Capture the cell that displays the provided text and extract its (X, Y) central coordinate. 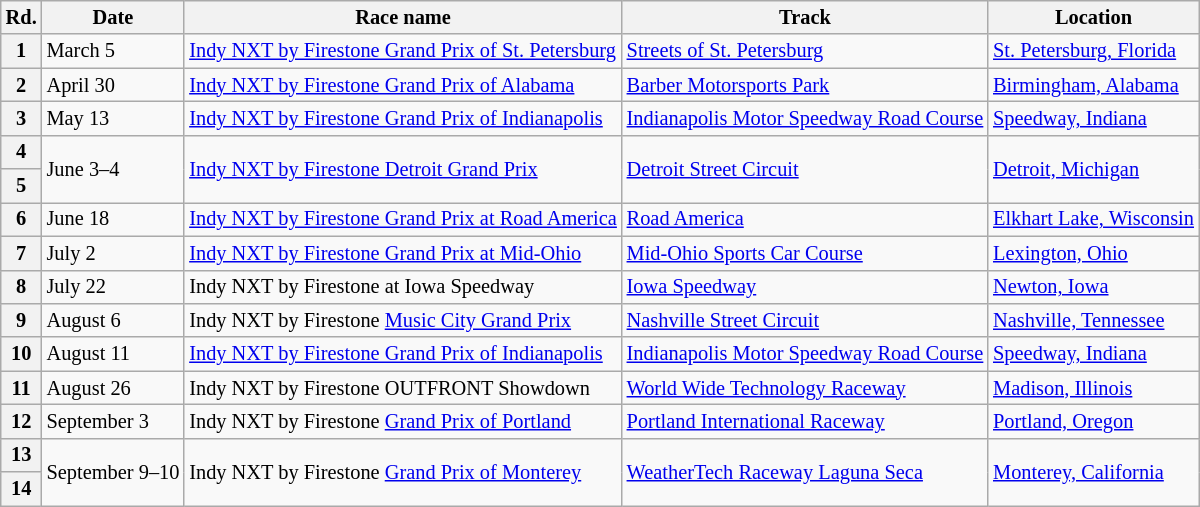
Rd. (22, 17)
Mid-Ohio Sports Car Course (805, 253)
April 30 (114, 85)
Indy NXT by Firestone Grand Prix of St. Petersburg (402, 51)
Birmingham, Alabama (1094, 85)
Nashville Street Circuit (805, 320)
June 3–4 (114, 168)
Elkhart Lake, Wisconsin (1094, 219)
10 (22, 354)
Monterey, California (1094, 472)
March 5 (114, 51)
Indy NXT by Firestone Grand Prix of Monterey (402, 472)
Indy NXT by Firestone Grand Prix of Alabama (402, 85)
12 (22, 421)
July 2 (114, 253)
13 (22, 455)
Madison, Illinois (1094, 388)
5 (22, 186)
September 3 (114, 421)
Road America (805, 219)
August 11 (114, 354)
Indy NXT by Firestone Music City Grand Prix (402, 320)
Detroit, Michigan (1094, 168)
Date (114, 17)
7 (22, 253)
May 13 (114, 118)
8 (22, 287)
Location (1094, 17)
9 (22, 320)
Indy NXT by Firestone OUTFRONT Showdown (402, 388)
July 22 (114, 287)
3 (22, 118)
August 26 (114, 388)
St. Petersburg, Florida (1094, 51)
Streets of St. Petersburg (805, 51)
Indy NXT by Firestone at Iowa Speedway (402, 287)
2 (22, 85)
4 (22, 152)
1 (22, 51)
11 (22, 388)
6 (22, 219)
Newton, Iowa (1094, 287)
Portland International Raceway (805, 421)
Track (805, 17)
Nashville, Tennessee (1094, 320)
Indy NXT by Firestone Grand Prix at Mid-Ohio (402, 253)
WeatherTech Raceway Laguna Seca (805, 472)
Barber Motorsports Park (805, 85)
Indy NXT by Firestone Detroit Grand Prix (402, 168)
August 6 (114, 320)
Indy NXT by Firestone Grand Prix of Portland (402, 421)
September 9–10 (114, 472)
June 18 (114, 219)
14 (22, 489)
Iowa Speedway (805, 287)
Detroit Street Circuit (805, 168)
Lexington, Ohio (1094, 253)
Indy NXT by Firestone Grand Prix at Road America (402, 219)
Race name (402, 17)
World Wide Technology Raceway (805, 388)
Portland, Oregon (1094, 421)
